Scan for the cell matching the given text and deliver its (x, y) coordinate at center. 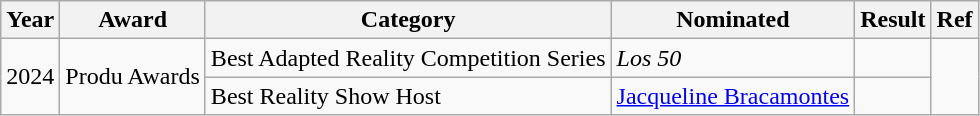
Los 50 (733, 58)
Ref (954, 20)
Best Reality Show Host (408, 96)
Jacqueline Bracamontes (733, 96)
Nominated (733, 20)
Year (30, 20)
Category (408, 20)
Produ Awards (133, 77)
Award (133, 20)
2024 (30, 77)
Result (893, 20)
Best Adapted Reality Competition Series (408, 58)
